For the text-containing cell, return its midpoint in [x, y] coordinate format. 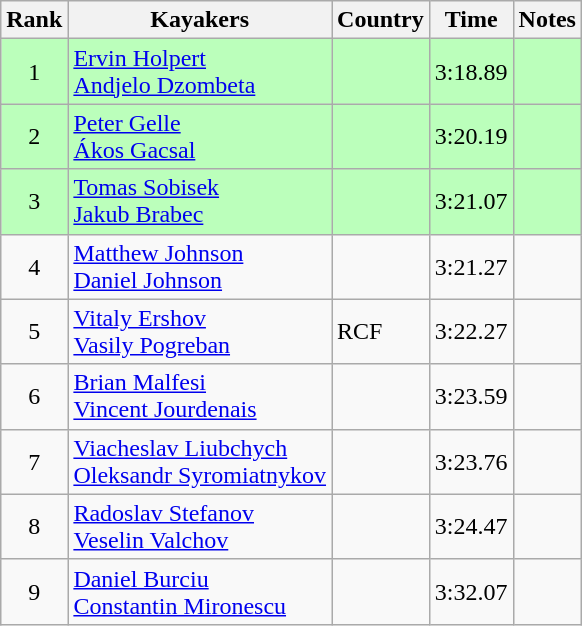
Ervin HolpertAndjelo Dzombeta [200, 72]
3:23.76 [471, 462]
3:22.27 [471, 332]
3:21.07 [471, 202]
3:23.59 [471, 396]
5 [34, 332]
7 [34, 462]
Vitaly ErshovVasily Pogreban [200, 332]
4 [34, 266]
Viacheslav LiubchychOleksandr Syromiatnykov [200, 462]
Brian MalfesiVincent Jourdenais [200, 396]
9 [34, 592]
6 [34, 396]
Tomas SobisekJakub Brabec [200, 202]
Peter GelleÁkos Gacsal [200, 136]
Radoslav StefanovVeselin Valchov [200, 526]
Matthew JohnsonDaniel Johnson [200, 266]
2 [34, 136]
3:18.89 [471, 72]
Daniel BurciuConstantin Mironescu [200, 592]
3:21.27 [471, 266]
3:32.07 [471, 592]
1 [34, 72]
Kayakers [200, 20]
RCF [381, 332]
Rank [34, 20]
3:24.47 [471, 526]
3 [34, 202]
Time [471, 20]
8 [34, 526]
3:20.19 [471, 136]
Notes [547, 20]
Country [381, 20]
